Detect which cell encompasses the target text, then output its [X, Y] center coordinate. 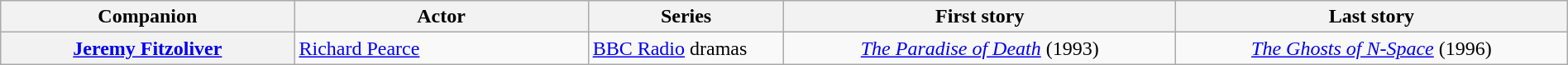
BBC Radio dramas [686, 48]
Last story [1372, 17]
Series [686, 17]
Jeremy Fitzoliver [147, 48]
First story [980, 17]
The Ghosts of N-Space (1996) [1372, 48]
Actor [442, 17]
Richard Pearce [442, 48]
The Paradise of Death (1993) [980, 48]
Companion [147, 17]
